For the text-containing cell, return its midpoint in (X, Y) coordinate format. 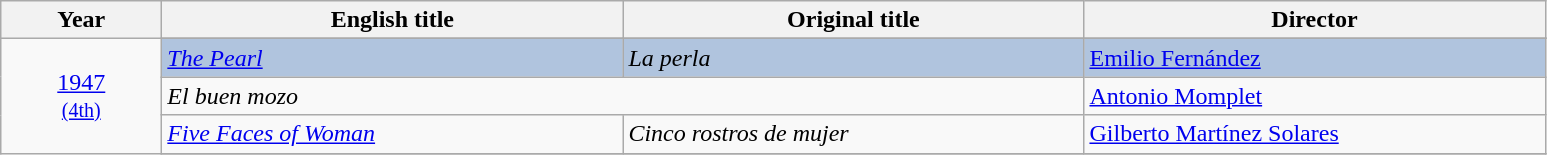
Cinco rostros de mujer (854, 134)
Director (1314, 20)
Five Faces of Woman (392, 134)
Emilio Fernández (1314, 58)
1947(4th) (82, 96)
The Pearl (392, 58)
Original title (854, 20)
Antonio Momplet (1314, 96)
English title (392, 20)
Gilberto Martínez Solares (1314, 134)
El buen mozo (623, 96)
La perla (854, 58)
Year (82, 20)
